Detect which cell encompasses the target text, then output its [x, y] center coordinate. 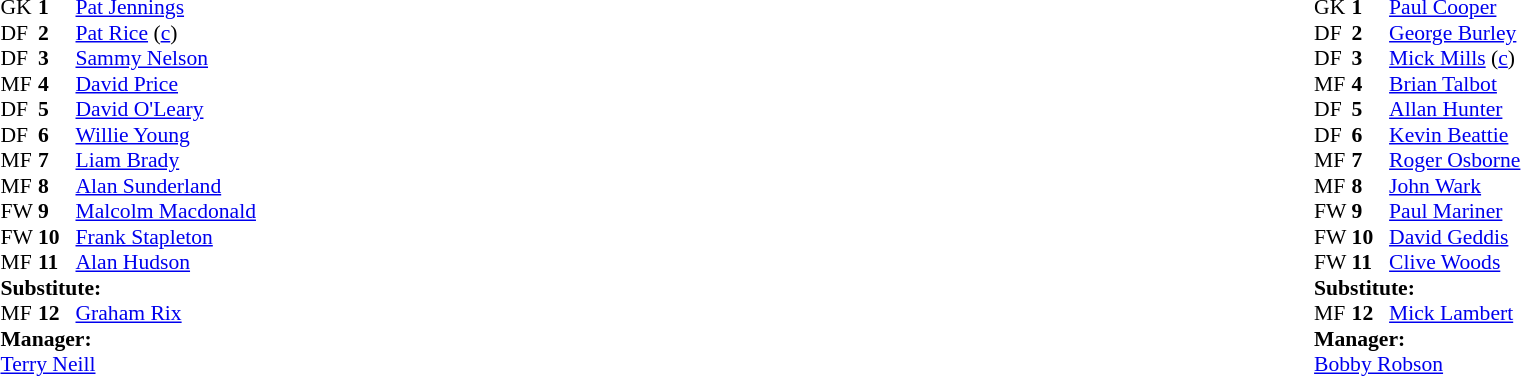
George Burley [1454, 33]
Sammy Nelson [166, 59]
Mick Mills (c) [1454, 59]
Graham Rix [166, 313]
Roger Osborne [1454, 161]
Willie Young [166, 135]
Kevin Beattie [1454, 135]
Pat Rice (c) [166, 33]
David Price [166, 84]
David Geddis [1454, 237]
Malcolm Macdonald [166, 211]
John Wark [1454, 186]
Liam Brady [166, 161]
David O'Leary [166, 109]
Allan Hunter [1454, 109]
Alan Hudson [166, 263]
Brian Talbot [1454, 84]
Frank Stapleton [166, 237]
Alan Sunderland [166, 186]
Clive Woods [1454, 263]
Mick Lambert [1454, 313]
Paul Mariner [1454, 211]
